Capture the cell that displays the provided text and extract its (x, y) central coordinate. 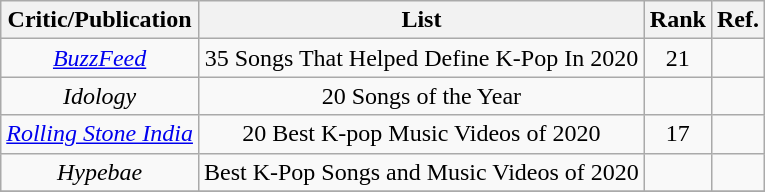
Rolling Stone India (100, 134)
Rank (678, 20)
17 (678, 134)
35 Songs That Helped Define K-Pop In 2020 (421, 58)
List (421, 20)
20 Songs of the Year (421, 96)
21 (678, 58)
20 Best K-pop Music Videos of 2020 (421, 134)
BuzzFeed (100, 58)
Idology (100, 96)
Critic/Publication (100, 20)
Ref. (738, 20)
Hypebae (100, 172)
Best K-Pop Songs and Music Videos of 2020 (421, 172)
